Search for the cell housing the specified text and yield its [X, Y] center coordinate. 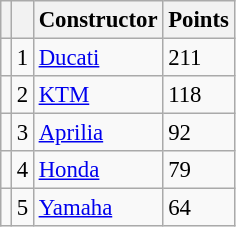
64 [198, 208]
KTM [98, 95]
Constructor [98, 20]
Ducati [98, 58]
4 [22, 170]
92 [198, 133]
Aprilia [98, 133]
Yamaha [98, 208]
211 [198, 58]
118 [198, 95]
Honda [98, 170]
Points [198, 20]
79 [198, 170]
1 [22, 58]
5 [22, 208]
3 [22, 133]
2 [22, 95]
